Scan for the cell matching the given text and deliver its [X, Y] coordinate at center. 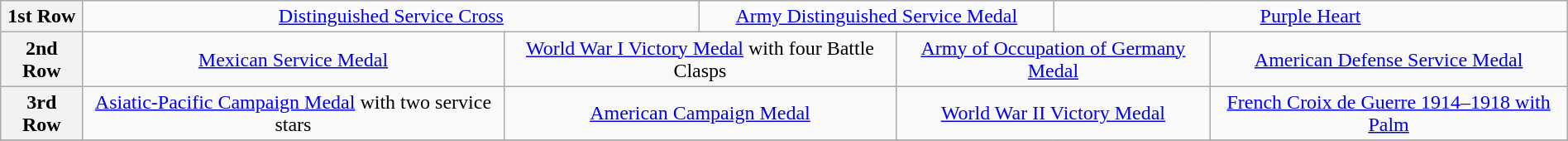
Asiatic-Pacific Campaign Medal with two service stars [293, 113]
Distinguished Service Cross [391, 17]
World War II Victory Medal [1054, 113]
American Defense Service Medal [1389, 60]
1st Row [41, 17]
2nd Row [41, 60]
Purple Heart [1310, 17]
Army Distinguished Service Medal [877, 17]
French Croix de Guerre 1914–1918 with Palm [1389, 113]
Mexican Service Medal [293, 60]
Army of Occupation of Germany Medal [1054, 60]
World War I Victory Medal with four Battle Clasps [700, 60]
American Campaign Medal [700, 113]
3rd Row [41, 113]
